Return the (X, Y) coordinate for the center point of the cell that contains the specified text.  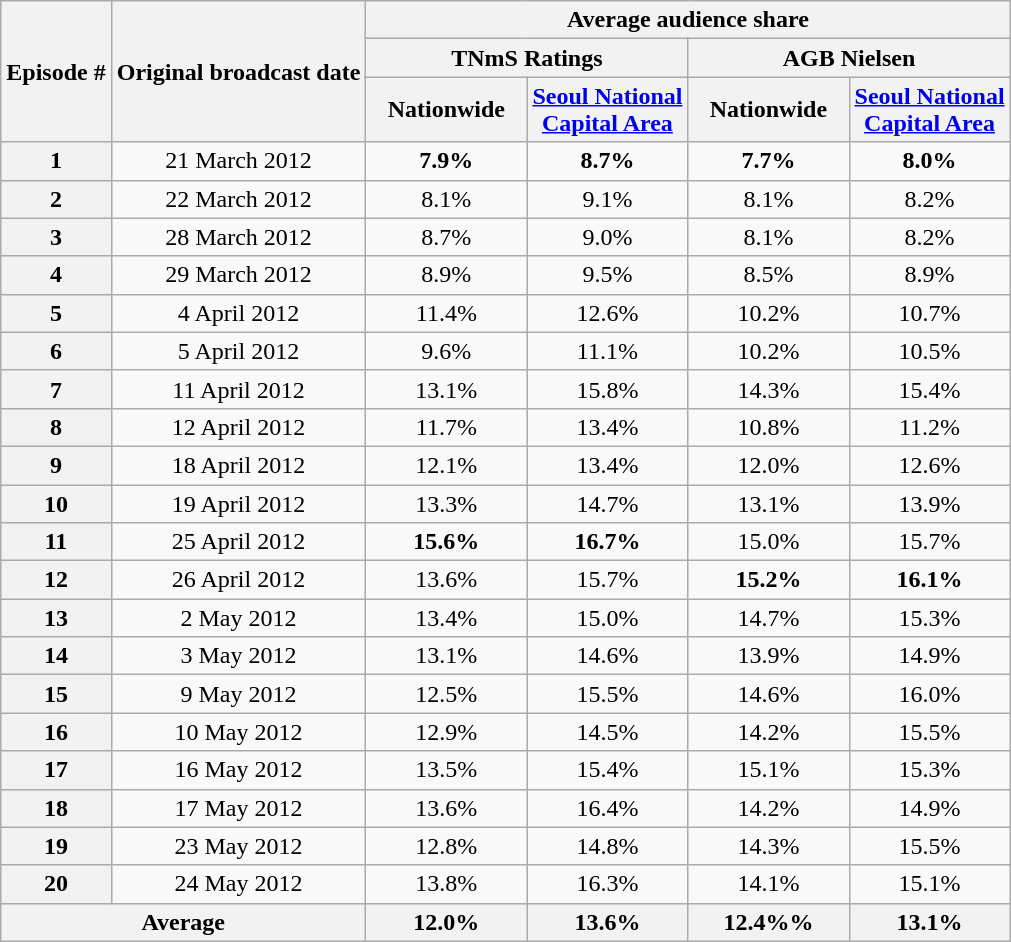
11 April 2012 (238, 389)
18 April 2012 (238, 465)
11.7% (446, 427)
4 April 2012 (238, 313)
3 (56, 237)
8.5% (768, 275)
3 May 2012 (238, 656)
16 (56, 732)
25 April 2012 (238, 542)
15.6% (446, 542)
9 May 2012 (238, 694)
28 March 2012 (238, 237)
2 (56, 199)
10 (56, 503)
Average (184, 922)
16.3% (608, 884)
9.6% (446, 351)
9.1% (608, 199)
Original broadcast date (238, 72)
19 April 2012 (238, 503)
14 (56, 656)
4 (56, 275)
11.2% (930, 427)
17 May 2012 (238, 808)
9 (56, 465)
10.5% (930, 351)
13.3% (446, 503)
20 (56, 884)
14.8% (608, 846)
22 March 2012 (238, 199)
16.0% (930, 694)
Average audience share (688, 20)
16.1% (930, 580)
6 (56, 351)
15.2% (768, 580)
13.8% (446, 884)
5 (56, 313)
13 (56, 618)
13.5% (446, 770)
15 (56, 694)
16.4% (608, 808)
Episode # (56, 72)
TNmS Ratings (527, 58)
9.5% (608, 275)
AGB Nielsen (849, 58)
12.1% (446, 465)
29 March 2012 (238, 275)
26 April 2012 (238, 580)
15.8% (608, 389)
12.8% (446, 846)
16.7% (608, 542)
12.4%% (768, 922)
11.4% (446, 313)
14.1% (768, 884)
17 (56, 770)
12 April 2012 (238, 427)
8 (56, 427)
8.0% (930, 161)
7.9% (446, 161)
2 May 2012 (238, 618)
7 (56, 389)
1 (56, 161)
12 (56, 580)
12.5% (446, 694)
24 May 2012 (238, 884)
11.1% (608, 351)
19 (56, 846)
14.5% (608, 732)
12.9% (446, 732)
10.8% (768, 427)
18 (56, 808)
23 May 2012 (238, 846)
10 May 2012 (238, 732)
5 April 2012 (238, 351)
10.7% (930, 313)
7.7% (768, 161)
21 March 2012 (238, 161)
9.0% (608, 237)
11 (56, 542)
16 May 2012 (238, 770)
